Extract the [x, y] coordinate from the center of the cell holding the provided text.  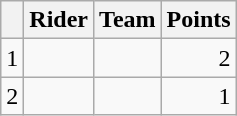
Points [198, 20]
Team [128, 20]
Rider [59, 20]
